Output the (x, y) coordinate of the center of the cell containing the given text.  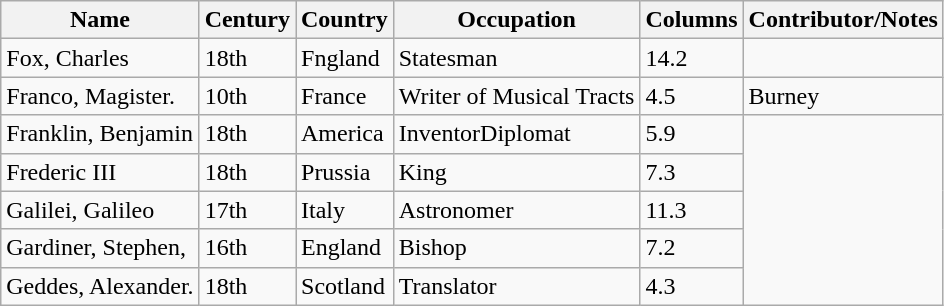
Occupation (516, 20)
7.2 (692, 248)
Gardiner, Stephen, (100, 248)
France (345, 96)
Fngland (345, 58)
Frederic III (100, 172)
England (345, 248)
Fox, Charles (100, 58)
Astronomer (516, 210)
Translator (516, 286)
Burney (843, 96)
Columns (692, 20)
5.9 (692, 134)
Contributor/Notes (843, 20)
Geddes, Alexander. (100, 286)
Italy (345, 210)
Bishop (516, 248)
Century (247, 20)
7.3 (692, 172)
King (516, 172)
4.3 (692, 286)
11.3 (692, 210)
Name (100, 20)
Franco, Magister. (100, 96)
Writer of Musical Tracts (516, 96)
Franklin, Benjamin (100, 134)
Prussia (345, 172)
4.5 (692, 96)
14.2 (692, 58)
America (345, 134)
Scotland (345, 286)
17th (247, 210)
Galilei, Galileo (100, 210)
16th (247, 248)
Country (345, 20)
Statesman (516, 58)
InventorDiplomat (516, 134)
10th (247, 96)
